Extract the [x, y] coordinate from the center of the cell holding the provided text.  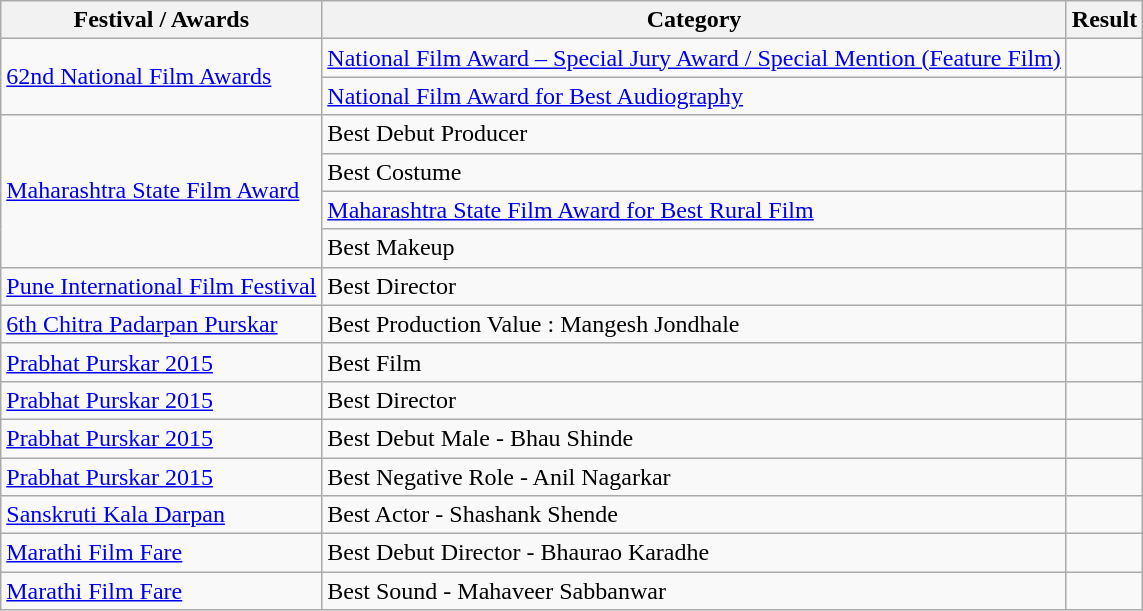
Pune International Film Festival [162, 286]
Best Negative Role - Anil Nagarkar [694, 477]
Best Costume [694, 172]
Best Debut Producer [694, 134]
Maharashtra State Film Award [162, 191]
Best Film [694, 362]
National Film Award – Special Jury Award / Special Mention (Feature Film) [694, 58]
Best Production Value : Mangesh Jondhale [694, 324]
Best Sound - Mahaveer Sabbanwar [694, 591]
62nd National Film Awards [162, 77]
Category [694, 20]
Sanskruti Kala Darpan [162, 515]
6th Chitra Padarpan Purskar [162, 324]
Maharashtra State Film Award for Best Rural Film [694, 210]
Result [1104, 20]
Best Makeup [694, 248]
Best Actor - Shashank Shende [694, 515]
National Film Award for Best Audiography [694, 96]
Festival / Awards [162, 20]
Best Debut Male - Bhau Shinde [694, 438]
Best Debut Director - Bhaurao Karadhe [694, 553]
